For the text-containing cell, return its midpoint in (x, y) coordinate format. 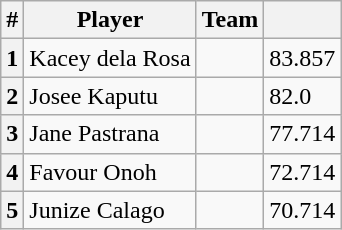
# (12, 20)
72.714 (302, 172)
Jane Pastrana (110, 134)
Favour Onoh (110, 172)
3 (12, 134)
Josee Kaputu (110, 96)
82.0 (302, 96)
2 (12, 96)
Team (230, 20)
83.857 (302, 58)
Kacey dela Rosa (110, 58)
1 (12, 58)
70.714 (302, 210)
4 (12, 172)
Player (110, 20)
5 (12, 210)
77.714 (302, 134)
Junize Calago (110, 210)
